For the text-containing cell, return its midpoint in (x, y) coordinate format. 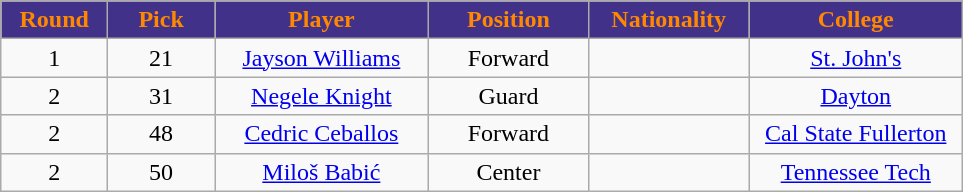
Nationality (669, 20)
Dayton (856, 96)
College (856, 20)
Center (508, 172)
Miloš Babić (321, 172)
Jayson Williams (321, 58)
St. John's (856, 58)
Player (321, 20)
Pick (162, 20)
1 (54, 58)
Guard (508, 96)
Position (508, 20)
31 (162, 96)
Negele Knight (321, 96)
Cedric Ceballos (321, 134)
48 (162, 134)
50 (162, 172)
21 (162, 58)
Round (54, 20)
Tennessee Tech (856, 172)
Cal State Fullerton (856, 134)
